Capture the cell that displays the provided text and extract its (X, Y) central coordinate. 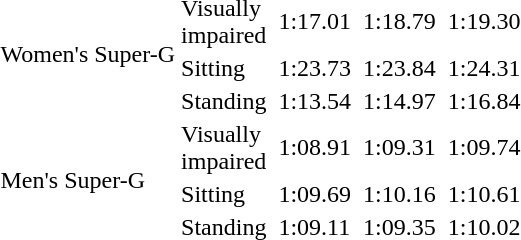
Standing (224, 101)
1:09.69 (315, 194)
1:23.73 (315, 68)
1:23.84 (400, 68)
1:14.97 (400, 101)
1:09.31 (400, 148)
1:08.91 (315, 148)
1:10.16 (400, 194)
Visuallyimpaired (224, 148)
1:13.54 (315, 101)
